Return the (x, y) coordinate for the center point of the cell that contains the specified text.  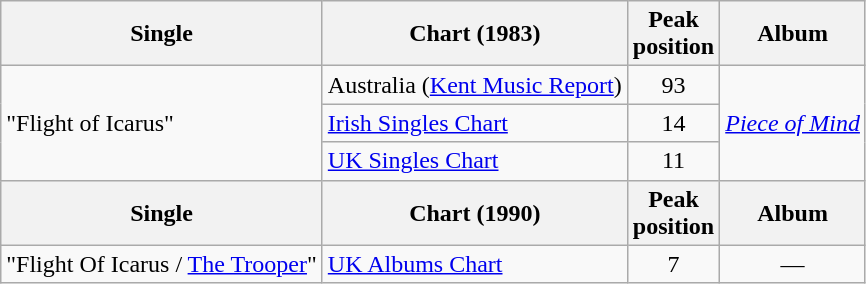
"Flight Of Icarus / The Trooper" (162, 264)
93 (673, 85)
14 (673, 123)
Chart (1990) (474, 212)
— (793, 264)
Irish Singles Chart (474, 123)
UK Singles Chart (474, 161)
Australia (Kent Music Report) (474, 85)
UK Albums Chart (474, 264)
Chart (1983) (474, 34)
11 (673, 161)
7 (673, 264)
"Flight of Icarus" (162, 123)
Piece of Mind (793, 123)
